Detect which cell encompasses the target text, then output its [X, Y] center coordinate. 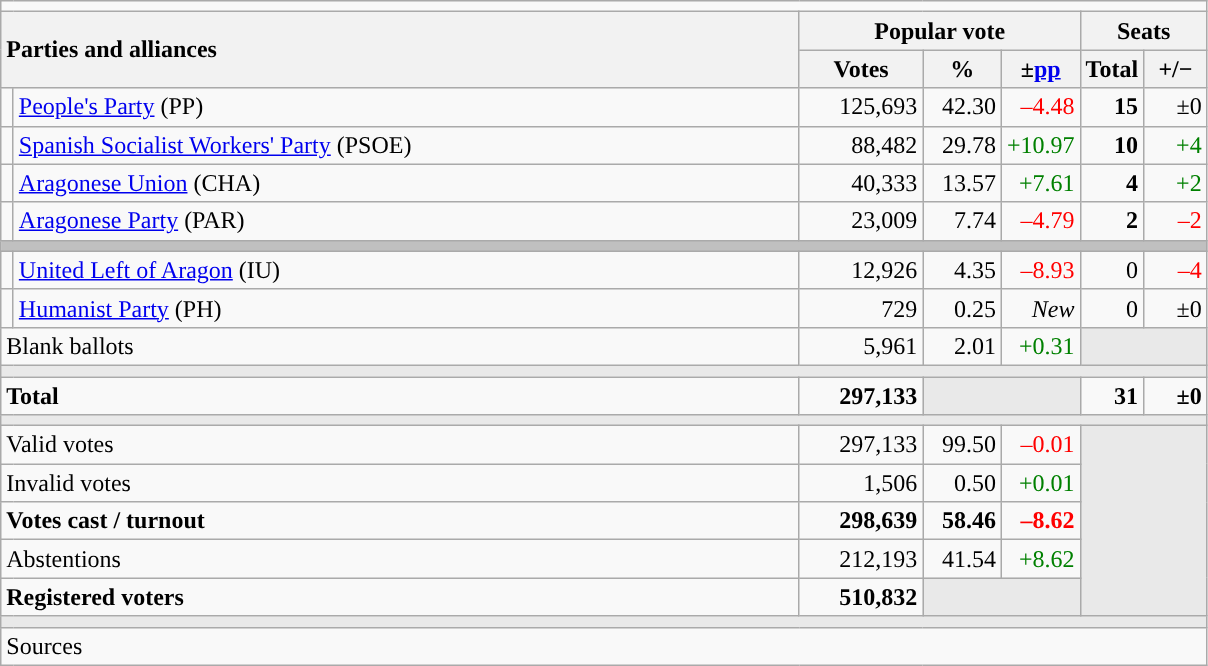
–4.79 [1040, 221]
–2 [1176, 221]
+0.31 [1040, 346]
41.54 [962, 559]
–4 [1176, 270]
Humanist Party (PH) [406, 308]
–0.01 [1040, 445]
Aragonese Union (CHA) [406, 183]
23,009 [861, 221]
15 [1112, 107]
People's Party (PP) [406, 107]
4.35 [962, 270]
Parties and alliances [400, 50]
Aragonese Party (PAR) [406, 221]
Seats [1144, 31]
212,193 [861, 559]
125,693 [861, 107]
Blank ballots [400, 346]
12,926 [861, 270]
Registered voters [400, 597]
+/− [1176, 69]
+2 [1176, 183]
29.78 [962, 145]
13.57 [962, 183]
–8.62 [1040, 521]
2.01 [962, 346]
40,333 [861, 183]
Spanish Socialist Workers' Party (PSOE) [406, 145]
–4.48 [1040, 107]
+7.61 [1040, 183]
Valid votes [400, 445]
+8.62 [1040, 559]
2 [1112, 221]
58.46 [962, 521]
10 [1112, 145]
Votes cast / turnout [400, 521]
7.74 [962, 221]
88,482 [861, 145]
Invalid votes [400, 483]
% [962, 69]
New [1040, 308]
4 [1112, 183]
Popular vote [940, 31]
United Left of Aragon (IU) [406, 270]
729 [861, 308]
31 [1112, 395]
99.50 [962, 445]
+0.01 [1040, 483]
Sources [604, 646]
–8.93 [1040, 270]
+10.97 [1040, 145]
+4 [1176, 145]
1,506 [861, 483]
Abstentions [400, 559]
510,832 [861, 597]
Votes [861, 69]
298,639 [861, 521]
42.30 [962, 107]
±pp [1040, 69]
0.25 [962, 308]
0.50 [962, 483]
5,961 [861, 346]
